Output the (x, y) coordinate of the center of the cell containing the given text.  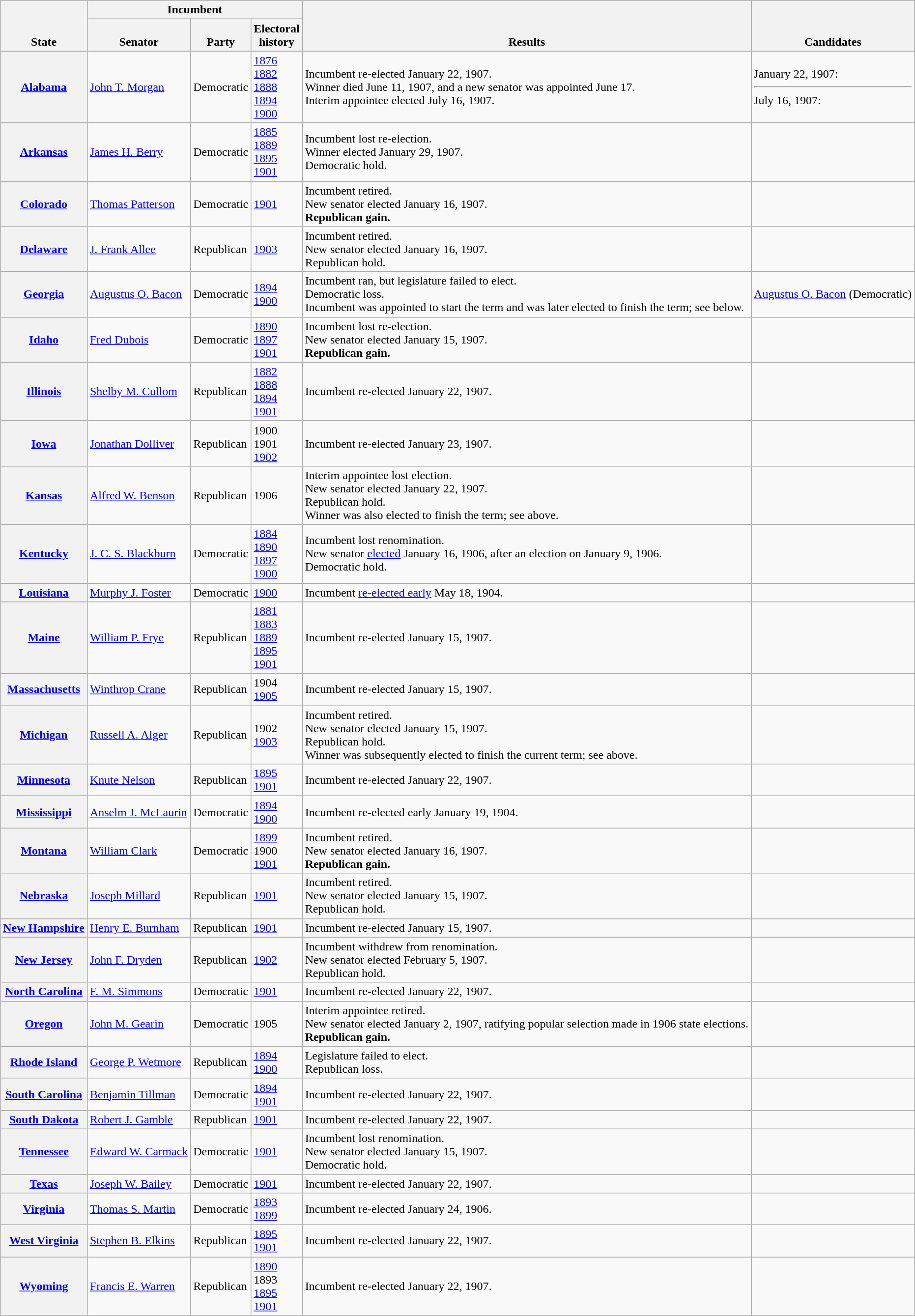
Incumbent lost re-election.New senator elected January 15, 1907.Republican gain. (527, 340)
188418901897 1900 (277, 553)
State (44, 26)
Electoralhistory (277, 35)
Jonathan Dolliver (139, 443)
Joseph Millard (139, 896)
Incumbent (195, 10)
New Jersey (44, 960)
New Hampshire (44, 928)
1902 1903 (277, 735)
Shelby M. Cullom (139, 391)
South Carolina (44, 1094)
Nebraska (44, 896)
Colorado (44, 204)
J. Frank Allee (139, 249)
Incumbent re-elected January 23, 1907. (527, 443)
Robert J. Gamble (139, 1119)
Iowa (44, 443)
Fred Dubois (139, 340)
Oregon (44, 1024)
West Virginia (44, 1241)
William P. Frye (139, 638)
18901893 18951901 (277, 1287)
Augustus O. Bacon (Democratic) (833, 294)
Georgia (44, 294)
Louisiana (44, 592)
Delaware (44, 249)
Mississippi (44, 812)
Knute Nelson (139, 780)
Candidates (833, 26)
Party (221, 35)
18991900 1901 (277, 851)
Benjamin Tillman (139, 1094)
George P. Wetmore (139, 1062)
Montana (44, 851)
Henry E. Burnham (139, 928)
Incumbent retired.New senator elected January 15, 1907.Republican hold.Winner was subsequently elected to finish the current term; see above. (527, 735)
Anselm J. McLaurin (139, 812)
Augustus O. Bacon (139, 294)
1894 1900 (277, 812)
John M. Gearin (139, 1024)
1902 (277, 960)
Incumbent lost renomination.New senator elected January 16, 1906, after an election on January 9, 1906.Democratic hold. (527, 553)
North Carolina (44, 992)
John T. Morgan (139, 87)
Winthrop Crane (139, 690)
Texas (44, 1184)
Wyoming (44, 1287)
William Clark (139, 851)
Joseph W. Bailey (139, 1184)
1903 (277, 249)
January 22, 1907:July 16, 1907: (833, 87)
Incumbent re-elected early January 19, 1904. (527, 812)
1900 1901 1902 (277, 443)
1906 (277, 495)
Thomas S. Martin (139, 1209)
Stephen B. Elkins (139, 1241)
Alabama (44, 87)
18901897 1901 (277, 340)
Thomas Patterson (139, 204)
Incumbent lost renomination.New senator elected January 15, 1907.Democratic hold. (527, 1151)
John F. Dryden (139, 960)
Incumbent retired.New senator elected January 16, 1907.Republican hold. (527, 249)
Edward W. Carmack (139, 1151)
Incumbent withdrew from renomination.New senator elected February 5, 1907.Republican hold. (527, 960)
Minnesota (44, 780)
Results (527, 26)
1905 (277, 1024)
Kentucky (44, 553)
Michigan (44, 735)
Rhode Island (44, 1062)
Incumbent re-elected early May 18, 1904. (527, 592)
Francis E. Warren (139, 1287)
Virginia (44, 1209)
Maine (44, 638)
Arkansas (44, 152)
1885 188918951901 (277, 152)
Alfred W. Benson (139, 495)
Kansas (44, 495)
F. M. Simmons (139, 992)
Legislature failed to elect.Republican loss. (527, 1062)
Tennessee (44, 1151)
1904 1905 (277, 690)
1881 1883188918951901 (277, 638)
1900 (277, 592)
Incumbent re-elected January 22, 1907.Winner died June 11, 1907, and a new senator was appointed June 17.Interim appointee elected July 16, 1907. (527, 87)
1893 1899 (277, 1209)
J. C. S. Blackburn (139, 553)
Interim appointee lost election.New senator elected January 22, 1907.Republican hold.Winner was also elected to finish the term; see above. (527, 495)
Murphy J. Foster (139, 592)
Incumbent lost re-election.Winner elected January 29, 1907.Democratic hold. (527, 152)
18761882188818941900 (277, 87)
Incumbent retired.New senator elected January 15, 1907.Republican hold. (527, 896)
18941901 (277, 1094)
Incumbent re-elected January 24, 1906. (527, 1209)
Interim appointee retired.New senator elected January 2, 1907, ratifying popular selection made in 1906 state elections.Republican gain. (527, 1024)
1882188818941901 (277, 391)
James H. Berry (139, 152)
Massachusetts (44, 690)
Russell A. Alger (139, 735)
Illinois (44, 391)
Senator (139, 35)
South Dakota (44, 1119)
Idaho (44, 340)
